Determine the [X, Y] coordinate at the center of the cell enclosing the given text.  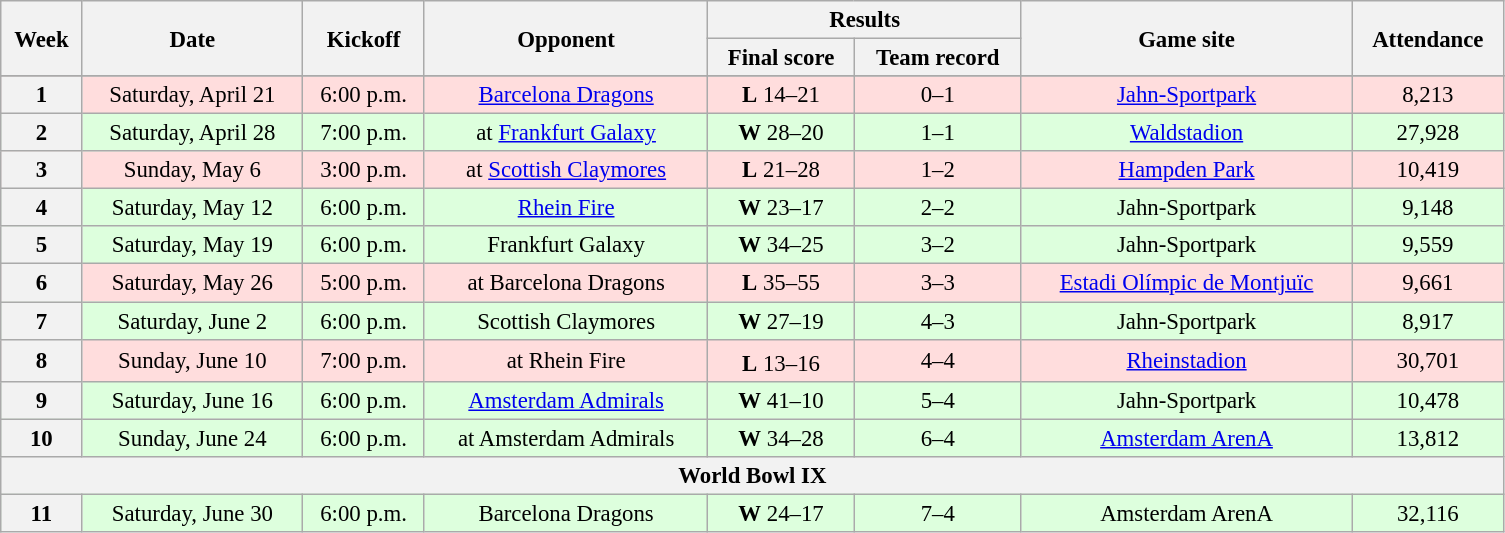
W 24–17 [781, 513]
6 [42, 283]
Saturday, May 12 [192, 208]
Saturday, April 28 [192, 133]
8 [42, 360]
6–4 [938, 438]
8,213 [1428, 95]
Rheinstadion [1186, 360]
Saturday, May 26 [192, 283]
L 13–16 [781, 360]
at Frankfurt Galaxy [566, 133]
7–4 [938, 513]
3 [42, 170]
Results [865, 20]
9 [42, 400]
8,917 [1428, 321]
at Rhein Fire [566, 360]
Estadi Olímpic de Montjuïc [1186, 283]
Saturday, June 16 [192, 400]
World Bowl IX [752, 476]
32,116 [1428, 513]
Sunday, June 24 [192, 438]
9,661 [1428, 283]
Saturday, June 30 [192, 513]
W 34–28 [781, 438]
7 [42, 321]
10 [42, 438]
11 [42, 513]
Sunday, June 10 [192, 360]
Kickoff [364, 38]
W 27–19 [781, 321]
Saturday, May 19 [192, 245]
4 [42, 208]
27,928 [1428, 133]
9,148 [1428, 208]
at Barcelona Dragons [566, 283]
3–2 [938, 245]
Sunday, May 6 [192, 170]
at Amsterdam Admirals [566, 438]
Team record [938, 58]
1–2 [938, 170]
Week [42, 38]
L 21–28 [781, 170]
Date [192, 38]
Saturday, June 2 [192, 321]
1–1 [938, 133]
W 28–20 [781, 133]
5:00 p.m. [364, 283]
Scottish Claymores [566, 321]
2–2 [938, 208]
9,559 [1428, 245]
Waldstadion [1186, 133]
W 41–10 [781, 400]
2 [42, 133]
Final score [781, 58]
W 23–17 [781, 208]
Frankfurt Galaxy [566, 245]
10,478 [1428, 400]
Game site [1186, 38]
4–3 [938, 321]
1 [42, 95]
Hampden Park [1186, 170]
3–3 [938, 283]
10,419 [1428, 170]
5–4 [938, 400]
Saturday, April 21 [192, 95]
at Scottish Claymores [566, 170]
13,812 [1428, 438]
Attendance [1428, 38]
4–4 [938, 360]
Rhein Fire [566, 208]
Opponent [566, 38]
30,701 [1428, 360]
0–1 [938, 95]
5 [42, 245]
Amsterdam Admirals [566, 400]
3:00 p.m. [364, 170]
L 35–55 [781, 283]
W 34–25 [781, 245]
L 14–21 [781, 95]
